Extract the (X, Y) coordinate from the center of the cell holding the provided text.  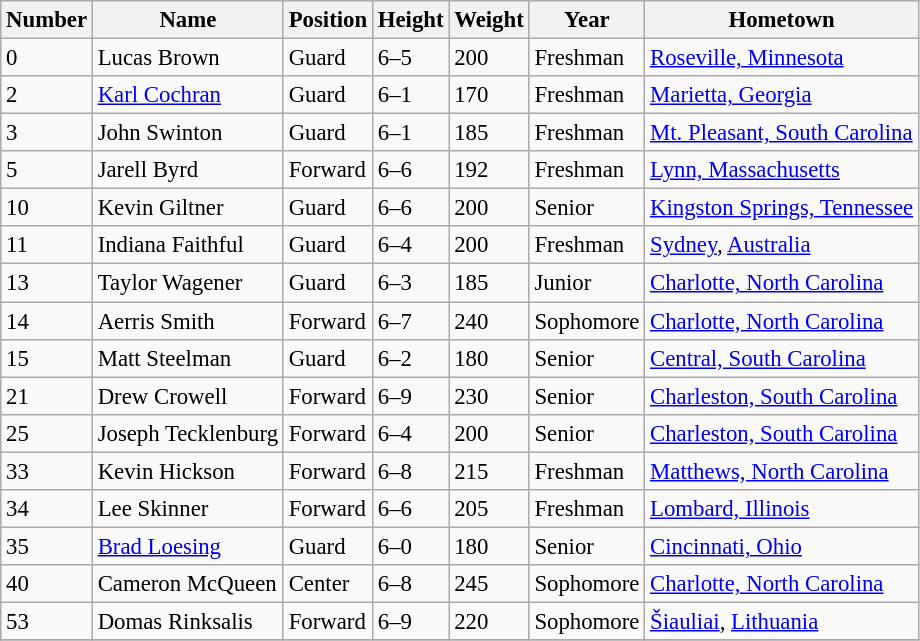
Name (188, 20)
Aerris Smith (188, 321)
Year (587, 20)
Matthews, North Carolina (782, 471)
Lombard, Illinois (782, 509)
Lynn, Massachusetts (782, 170)
220 (489, 621)
Indiana Faithful (188, 245)
240 (489, 321)
Sydney, Australia (782, 245)
40 (47, 584)
53 (47, 621)
Taylor Wagener (188, 283)
215 (489, 471)
Position (328, 20)
John Swinton (188, 133)
25 (47, 433)
11 (47, 245)
6–0 (410, 546)
Cameron McQueen (188, 584)
Lee Skinner (188, 509)
35 (47, 546)
230 (489, 396)
Šiauliai, Lithuania (782, 621)
Brad Loesing (188, 546)
Marietta, Georgia (782, 95)
6–3 (410, 283)
Roseville, Minnesota (782, 58)
34 (47, 509)
Lucas Brown (188, 58)
Kingston Springs, Tennessee (782, 208)
Central, South Carolina (782, 358)
Weight (489, 20)
6–2 (410, 358)
33 (47, 471)
Hometown (782, 20)
15 (47, 358)
Center (328, 584)
Number (47, 20)
Domas Rinksalis (188, 621)
170 (489, 95)
10 (47, 208)
13 (47, 283)
6–7 (410, 321)
Cincinnati, Ohio (782, 546)
Kevin Hickson (188, 471)
Jarell Byrd (188, 170)
2 (47, 95)
3 (47, 133)
Joseph Tecklenburg (188, 433)
5 (47, 170)
Karl Cochran (188, 95)
Mt. Pleasant, South Carolina (782, 133)
6–5 (410, 58)
Height (410, 20)
14 (47, 321)
Kevin Giltner (188, 208)
Matt Steelman (188, 358)
192 (489, 170)
Drew Crowell (188, 396)
Junior (587, 283)
0 (47, 58)
245 (489, 584)
21 (47, 396)
205 (489, 509)
